Capture the cell that displays the provided text and extract its (x, y) central coordinate. 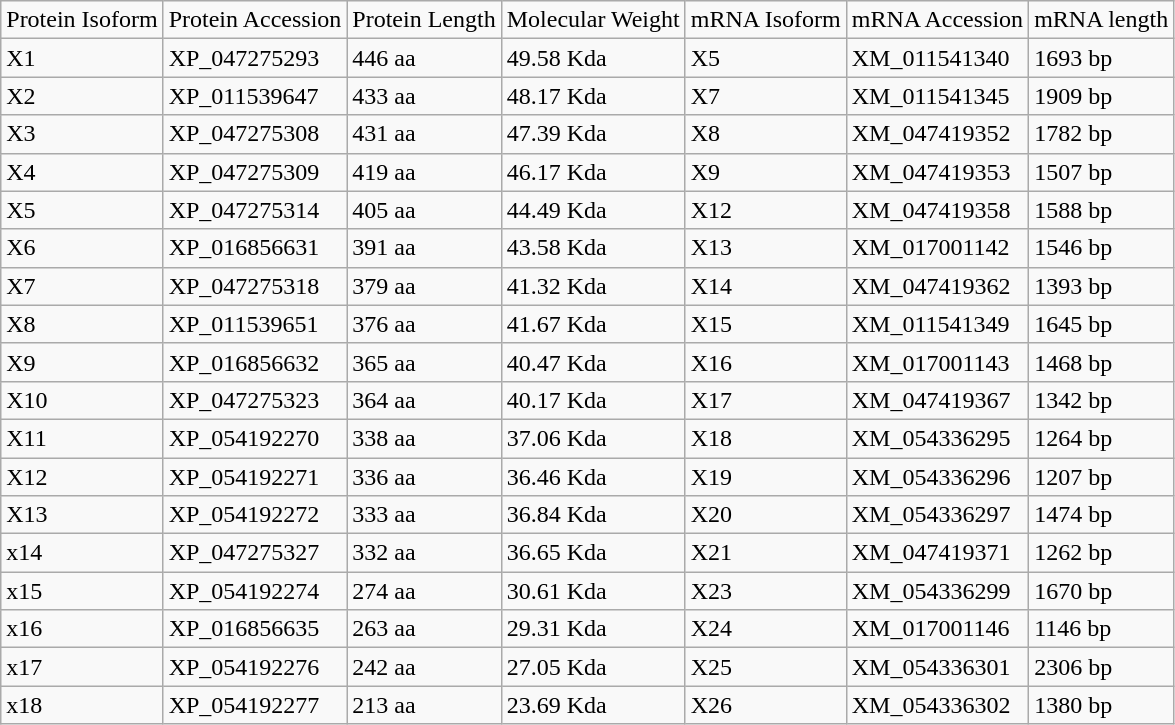
XM_011541349 (937, 324)
332 aa (424, 553)
29.31 Kda (593, 629)
1262 bp (1102, 553)
X4 (82, 172)
XP_054192272 (255, 515)
XM_054336301 (937, 667)
X23 (766, 591)
36.65 Kda (593, 553)
X1 (82, 58)
23.69 Kda (593, 705)
41.67 Kda (593, 324)
X24 (766, 629)
391 aa (424, 248)
X11 (82, 438)
XP_054192274 (255, 591)
XM_047419353 (937, 172)
43.58 Kda (593, 248)
1782 bp (1102, 134)
36.46 Kda (593, 477)
XP_054192271 (255, 477)
XP_047275327 (255, 553)
274 aa (424, 591)
433 aa (424, 96)
44.49 Kda (593, 210)
431 aa (424, 134)
37.06 Kda (593, 438)
213 aa (424, 705)
379 aa (424, 286)
XM_047419367 (937, 400)
XP_047275314 (255, 210)
mRNA Isoform (766, 20)
333 aa (424, 515)
Protein Length (424, 20)
x17 (82, 667)
2306 bp (1102, 667)
mRNA length (1102, 20)
47.39 Kda (593, 134)
336 aa (424, 477)
X16 (766, 362)
XM_011541340 (937, 58)
27.05 Kda (593, 667)
XM_047419371 (937, 553)
1670 bp (1102, 591)
1588 bp (1102, 210)
XP_047275318 (255, 286)
XM_017001146 (937, 629)
242 aa (424, 667)
46.17 Kda (593, 172)
XM_011541345 (937, 96)
446 aa (424, 58)
X25 (766, 667)
XM_047419362 (937, 286)
x16 (82, 629)
XM_047419352 (937, 134)
41.32 Kda (593, 286)
XP_011539647 (255, 96)
405 aa (424, 210)
1146 bp (1102, 629)
XP_054192270 (255, 438)
XP_047275309 (255, 172)
30.61 Kda (593, 591)
XM_047419358 (937, 210)
XP_047275323 (255, 400)
1507 bp (1102, 172)
mRNA Accession (937, 20)
263 aa (424, 629)
X26 (766, 705)
XP_016856635 (255, 629)
x14 (82, 553)
1468 bp (1102, 362)
1546 bp (1102, 248)
XM_054336295 (937, 438)
364 aa (424, 400)
XP_016856631 (255, 248)
X3 (82, 134)
X17 (766, 400)
Molecular Weight (593, 20)
XP_011539651 (255, 324)
X2 (82, 96)
1207 bp (1102, 477)
1645 bp (1102, 324)
365 aa (424, 362)
1342 bp (1102, 400)
XM_054336299 (937, 591)
XP_054192277 (255, 705)
XM_054336296 (937, 477)
XM_017001143 (937, 362)
X10 (82, 400)
40.47 Kda (593, 362)
X6 (82, 248)
1909 bp (1102, 96)
40.17 Kda (593, 400)
XM_054336297 (937, 515)
1264 bp (1102, 438)
36.84 Kda (593, 515)
48.17 Kda (593, 96)
XP_016856632 (255, 362)
Protein Accession (255, 20)
1693 bp (1102, 58)
338 aa (424, 438)
1380 bp (1102, 705)
Protein Isoform (82, 20)
x18 (82, 705)
1474 bp (1102, 515)
XP_054192276 (255, 667)
X20 (766, 515)
419 aa (424, 172)
x15 (82, 591)
XP_047275308 (255, 134)
X19 (766, 477)
XM_017001142 (937, 248)
X21 (766, 553)
XM_054336302 (937, 705)
49.58 Kda (593, 58)
X18 (766, 438)
X15 (766, 324)
1393 bp (1102, 286)
XP_047275293 (255, 58)
376 aa (424, 324)
X14 (766, 286)
